Return (x, y) of the center of cell containing provided text 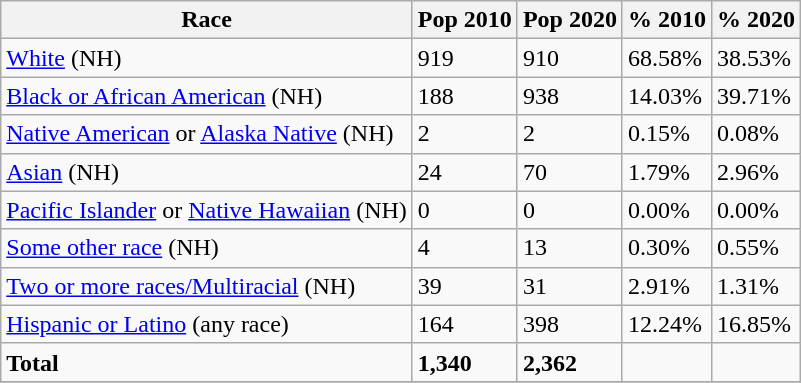
2.91% (666, 286)
39 (464, 286)
13 (570, 248)
Race (207, 20)
164 (464, 324)
1.79% (666, 172)
Asian (NH) (207, 172)
68.58% (666, 58)
Pop 2020 (570, 20)
% 2020 (756, 20)
919 (464, 58)
910 (570, 58)
31 (570, 286)
24 (464, 172)
70 (570, 172)
Some other race (NH) (207, 248)
38.53% (756, 58)
Hispanic or Latino (any race) (207, 324)
Two or more races/Multiracial (NH) (207, 286)
Black or African American (NH) (207, 96)
Total (207, 362)
0.15% (666, 134)
1,340 (464, 362)
Pop 2010 (464, 20)
2.96% (756, 172)
4 (464, 248)
12.24% (666, 324)
1.31% (756, 286)
398 (570, 324)
938 (570, 96)
White (NH) (207, 58)
% 2010 (666, 20)
0.55% (756, 248)
2,362 (570, 362)
39.71% (756, 96)
188 (464, 96)
0.08% (756, 134)
Pacific Islander or Native Hawaiian (NH) (207, 210)
Native American or Alaska Native (NH) (207, 134)
14.03% (666, 96)
0.30% (666, 248)
16.85% (756, 324)
